Scan for the cell matching the given text and deliver its [x, y] coordinate at center. 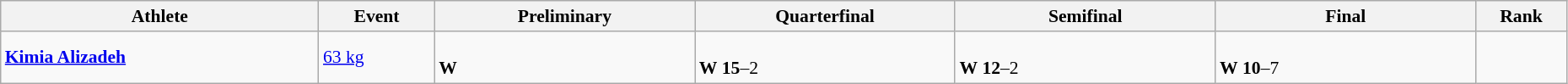
Semifinal [1085, 16]
Preliminary [565, 16]
Rank [1522, 16]
Event [376, 16]
Final [1346, 16]
W [565, 58]
Kimia Alizadeh [160, 58]
63 kg [376, 58]
W 15–2 [825, 58]
Quarterfinal [825, 16]
W 12–2 [1085, 58]
Athlete [160, 16]
W 10–7 [1346, 58]
